Provide the [x, y] coordinate of the cell's center where the given text is located.  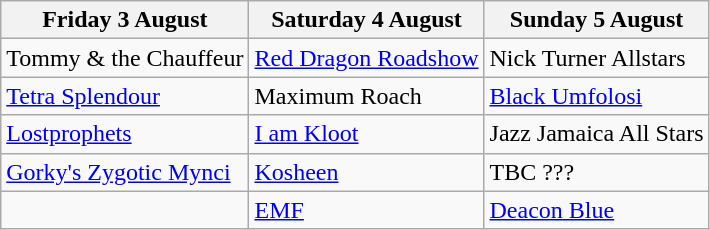
Gorky's Zygotic Mynci [125, 172]
Black Umfolosi [596, 96]
Lostprophets [125, 134]
Nick Turner Allstars [596, 58]
Jazz Jamaica All Stars [596, 134]
I am Kloot [366, 134]
Friday 3 August [125, 20]
Tommy & the Chauffeur [125, 58]
EMF [366, 210]
Sunday 5 August [596, 20]
Saturday 4 August [366, 20]
Deacon Blue [596, 210]
Kosheen [366, 172]
Tetra Splendour [125, 96]
Red Dragon Roadshow [366, 58]
Maximum Roach [366, 96]
TBC ??? [596, 172]
